Find where the given text appears and provide that cell's center as [x, y] coordinate. 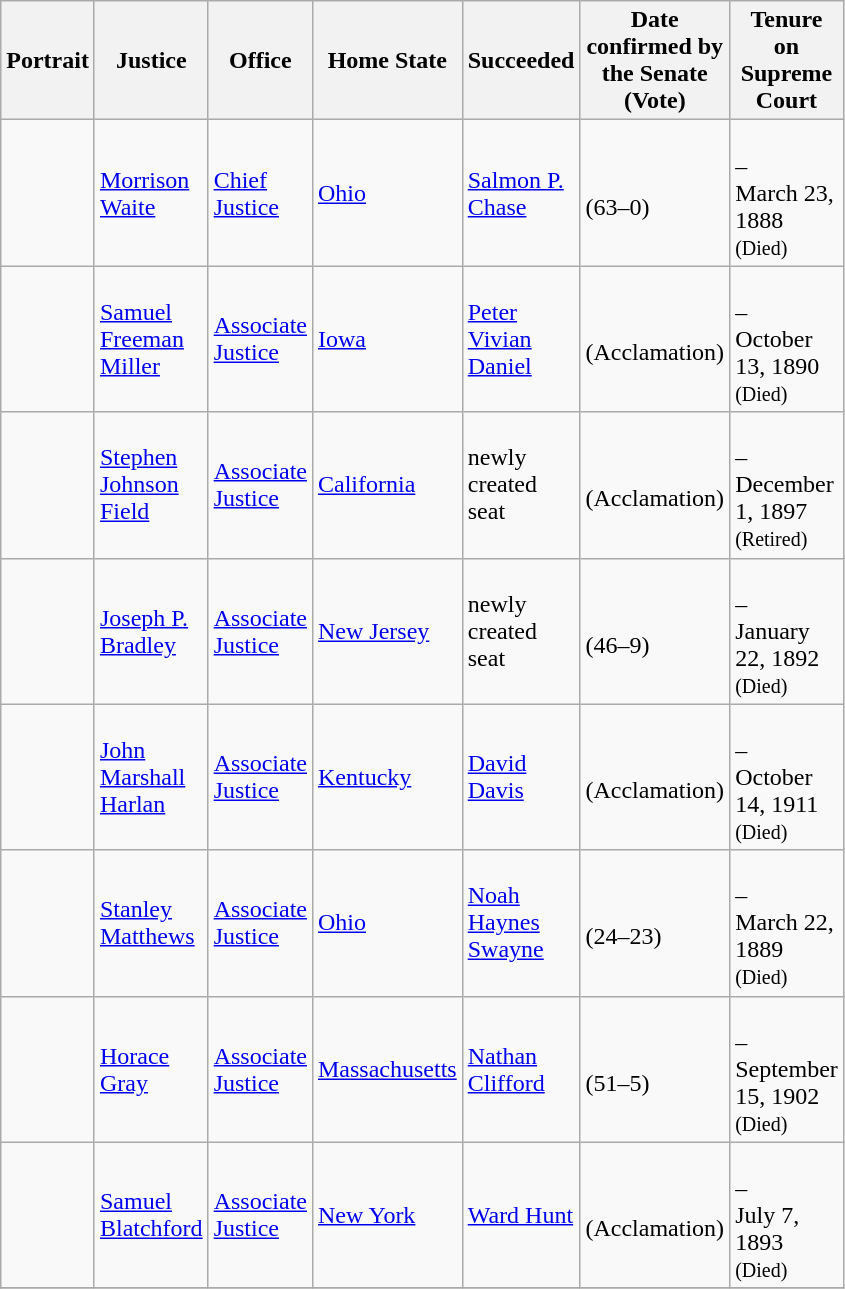
New York [387, 1215]
Nathan Clifford [521, 1069]
Succeeded [521, 60]
Tenure on Supreme Court [787, 60]
David Davis [521, 777]
–March 23, 1888(Died) [787, 193]
Massachusetts [387, 1069]
Samuel Freeman Miller [151, 339]
Peter Vivian Daniel [521, 339]
–October 14, 1911(Died) [787, 777]
Office [260, 60]
(51–5) [655, 1069]
Noah Haynes Swayne [521, 923]
(46–9) [655, 631]
California [387, 485]
John Marshall Harlan [151, 777]
New Jersey [387, 631]
–July 7, 1893(Died) [787, 1215]
Samuel Blatchford [151, 1215]
–January 22, 1892(Died) [787, 631]
Portrait [48, 60]
Horace Gray [151, 1069]
Salmon P. Chase [521, 193]
Iowa [387, 339]
Kentucky [387, 777]
Chief Justice [260, 193]
Date confirmed by the Senate(Vote) [655, 60]
–September 15, 1902(Died) [787, 1069]
Justice [151, 60]
Stanley Matthews [151, 923]
Stephen Johnson Field [151, 485]
(24–23) [655, 923]
–October 13, 1890(Died) [787, 339]
–December 1, 1897(Retired) [787, 485]
Morrison Waite [151, 193]
–March 22, 1889(Died) [787, 923]
Joseph P. Bradley [151, 631]
Home State [387, 60]
Ward Hunt [521, 1215]
(63–0) [655, 193]
